From the cell containing the given text, extract its center point as [X, Y] coordinate. 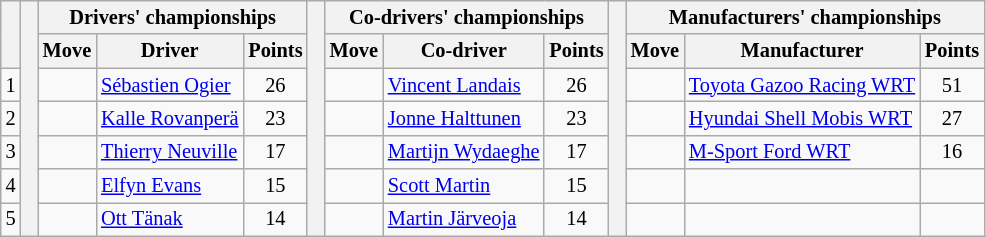
1 [11, 85]
Thierry Neuville [170, 152]
3 [11, 152]
Martijn Wydaeghe [464, 152]
Manufacturer [802, 51]
Co-drivers' championships [467, 17]
4 [11, 186]
16 [952, 152]
Martin Järveoja [464, 219]
Drivers' championships [173, 17]
Scott Martin [464, 186]
Elfyn Evans [170, 186]
Vincent Landais [464, 85]
Manufacturers' championships [805, 17]
2 [11, 118]
Sébastien Ogier [170, 85]
5 [11, 219]
Driver [170, 51]
M-Sport Ford WRT [802, 152]
Jonne Halttunen [464, 118]
Hyundai Shell Mobis WRT [802, 118]
51 [952, 85]
Ott Tänak [170, 219]
27 [952, 118]
Toyota Gazoo Racing WRT [802, 85]
Kalle Rovanperä [170, 118]
Co-driver [464, 51]
